Provide the [X, Y] coordinate of the cell's center where the given text is located.  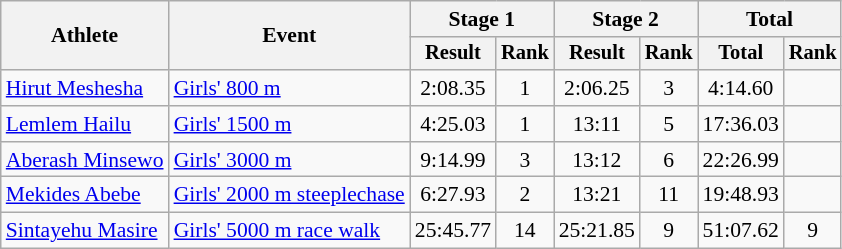
22:26.99 [741, 160]
2:06.25 [597, 88]
2:08.35 [453, 88]
Aberash Minsewo [85, 160]
17:36.03 [741, 124]
Hirut Meshesha [85, 88]
5 [669, 124]
11 [669, 195]
Mekides Abebe [85, 195]
13:11 [597, 124]
Athlete [85, 36]
9:14.99 [453, 160]
2 [525, 195]
Lemlem Hailu [85, 124]
13:21 [597, 195]
25:21.85 [597, 231]
4:14.60 [741, 88]
13:12 [597, 160]
Girls' 2000 m steeplechase [290, 195]
14 [525, 231]
Girls' 800 m [290, 88]
Girls' 3000 m [290, 160]
Event [290, 36]
51:07.62 [741, 231]
19:48.93 [741, 195]
4:25.03 [453, 124]
Girls' 1500 m [290, 124]
6 [669, 160]
Sintayehu Masire [85, 231]
6:27.93 [453, 195]
25:45.77 [453, 231]
Stage 2 [626, 19]
Stage 1 [482, 19]
Girls' 5000 m race walk [290, 231]
